Capture the cell that displays the provided text and extract its (x, y) central coordinate. 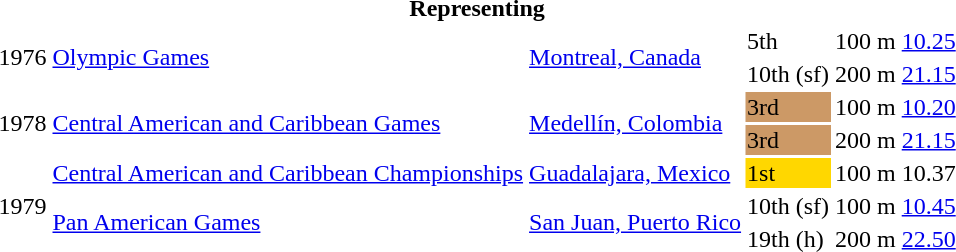
1st (788, 173)
5th (788, 41)
Guadalajara, Mexico (636, 173)
Central American and Caribbean Games (288, 124)
Medellín, Colombia (636, 124)
Central American and Caribbean Championships (288, 173)
Montreal, Canada (636, 58)
Olympic Games (288, 58)
